Capture the cell that displays the provided text and extract its (x, y) central coordinate. 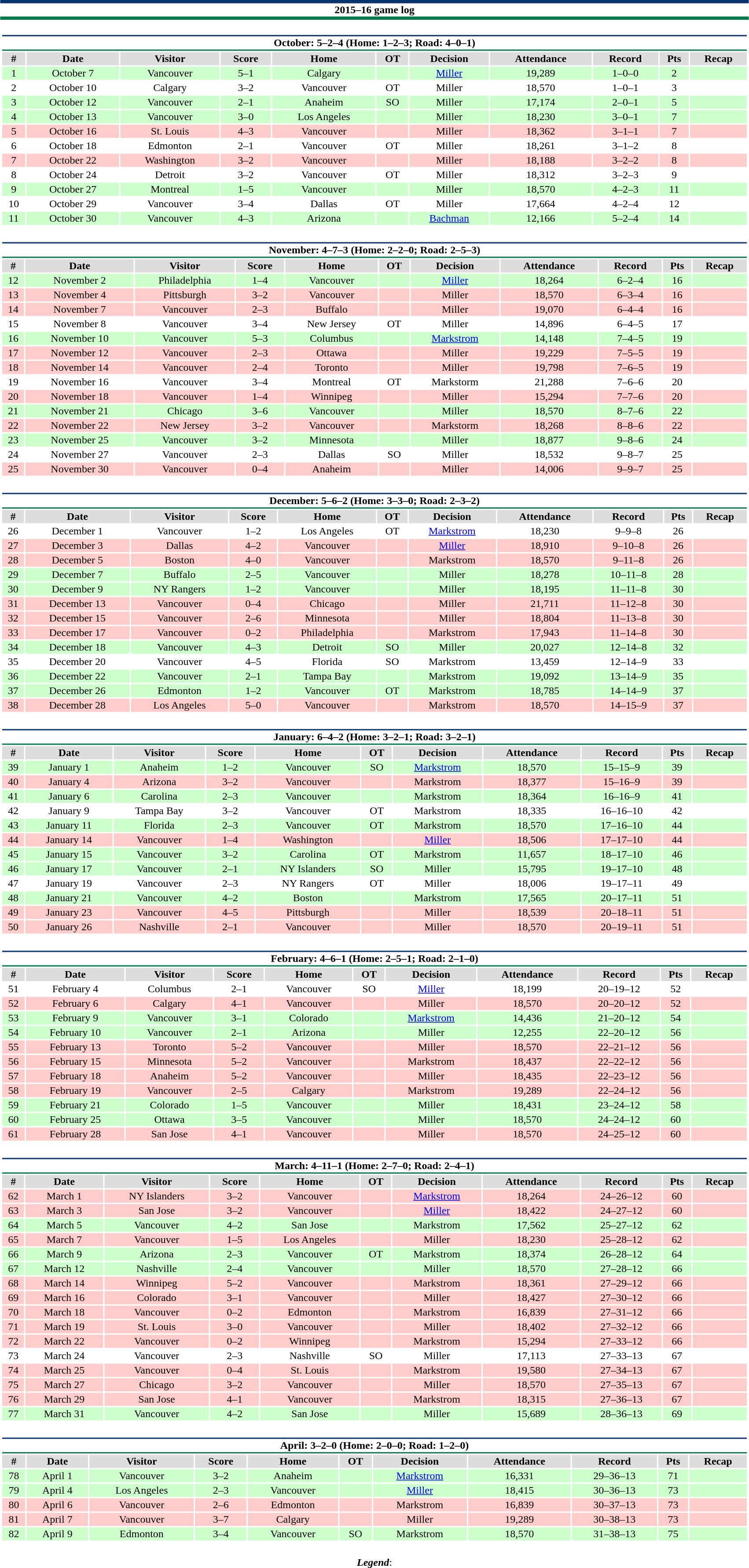
30–38–13 (614, 1520)
14,006 (549, 469)
19–17–11 (622, 884)
27–34–13 (621, 1370)
October 16 (73, 132)
April 6 (57, 1505)
5–2–4 (626, 219)
12–14–9 (628, 662)
13,459 (545, 662)
15 (13, 324)
3–5 (239, 1119)
15–15–9 (622, 768)
3–1–1 (626, 132)
18,315 (531, 1399)
45 (13, 855)
18,374 (531, 1254)
December 18 (77, 647)
38 (13, 705)
24–27–12 (621, 1211)
March 16 (64, 1298)
22–20–12 (619, 1032)
October: 5–2–4 (Home: 1–2–3; Road: 4–0–1) (374, 43)
7–6–5 (630, 367)
March 7 (64, 1240)
3–6 (260, 411)
January 21 (69, 898)
25–28–12 (621, 1240)
18,804 (545, 618)
March 24 (64, 1356)
12,255 (527, 1032)
10 (14, 204)
81 (14, 1520)
25–27–12 (621, 1225)
5–3 (260, 338)
20–20–12 (619, 1003)
January 1 (69, 768)
November 27 (80, 454)
March 12 (64, 1269)
17,943 (545, 633)
11–13–8 (628, 618)
18,195 (545, 589)
19,092 (545, 676)
36 (13, 676)
18,422 (531, 1211)
15,689 (531, 1414)
February 15 (75, 1061)
October 7 (73, 73)
61 (13, 1134)
19–17–10 (622, 869)
50 (13, 927)
3–2–2 (626, 161)
18,435 (527, 1076)
27–35–13 (621, 1385)
29 (13, 575)
22–21–12 (619, 1047)
27 (13, 546)
6–4–4 (630, 309)
18 (13, 367)
21,711 (545, 604)
30–36–13 (614, 1491)
14,148 (549, 338)
February 21 (75, 1105)
18,278 (545, 575)
April 1 (57, 1476)
March 25 (64, 1370)
April 9 (57, 1534)
18,362 (540, 132)
9–9–7 (630, 469)
20–19–11 (622, 927)
April: 3–2–0 (Home: 2–0–0; Road: 1–2–0) (374, 1445)
18,361 (531, 1283)
April 7 (57, 1520)
27–29–12 (621, 1283)
17,174 (540, 102)
11–11–8 (628, 589)
December 7 (77, 575)
5–1 (246, 73)
2–0–1 (626, 102)
19,229 (549, 353)
December 15 (77, 618)
January 17 (69, 869)
March 18 (64, 1312)
October 22 (73, 161)
17,113 (531, 1356)
January 23 (69, 913)
October 30 (73, 219)
18,785 (545, 691)
8–8–6 (630, 425)
31 (13, 604)
3–1–2 (626, 146)
3–0–1 (626, 117)
20–17–11 (622, 898)
4–2–3 (626, 190)
72 (13, 1341)
February 28 (75, 1134)
November 12 (80, 353)
9–8–7 (630, 454)
17–17–10 (622, 840)
78 (14, 1476)
7–6–6 (630, 382)
December 9 (77, 589)
70 (13, 1312)
March 5 (64, 1225)
23 (13, 440)
47 (13, 884)
18,506 (532, 840)
December 20 (77, 662)
57 (13, 1076)
November 2 (80, 280)
10–11–8 (628, 575)
3–7 (221, 1520)
December 26 (77, 691)
19,070 (549, 309)
18,539 (532, 913)
March 31 (64, 1414)
March 3 (64, 1211)
59 (13, 1105)
February 9 (75, 1018)
7–4–5 (630, 338)
4 (14, 117)
55 (13, 1047)
18,335 (532, 811)
18,188 (540, 161)
77 (13, 1414)
12–14–8 (628, 647)
October 12 (73, 102)
18,312 (540, 175)
November 22 (80, 425)
December: 5–6–2 (Home: 3–3–0; Road: 2–3–2) (374, 501)
18,427 (531, 1298)
15,795 (532, 869)
8–7–6 (630, 411)
18,199 (527, 989)
16–16–10 (622, 811)
March 1 (64, 1196)
22–22–12 (619, 1061)
29–36–13 (614, 1476)
24–26–12 (621, 1196)
11,657 (532, 855)
27–32–12 (621, 1327)
January 6 (69, 797)
February 13 (75, 1047)
1–0–0 (626, 73)
63 (13, 1211)
14–15–9 (628, 705)
43 (13, 826)
November 25 (80, 440)
January: 6–4–2 (Home: 3–2–1; Road: 3–2–1) (374, 737)
February 18 (75, 1076)
November 16 (80, 382)
February 10 (75, 1032)
November: 4–7–3 (Home: 2–2–0; Road: 2–5–3) (374, 250)
4–2–4 (626, 204)
27–30–12 (621, 1298)
18,006 (532, 884)
November 8 (80, 324)
November 21 (80, 411)
15–16–9 (622, 782)
7–7–6 (630, 396)
16,331 (519, 1476)
April 4 (57, 1491)
October 24 (73, 175)
13–14–9 (628, 676)
18,877 (549, 440)
27–33–12 (621, 1341)
20,027 (545, 647)
March 29 (64, 1399)
January 19 (69, 884)
March 14 (64, 1283)
18,532 (549, 454)
79 (14, 1491)
9–11–8 (628, 560)
20–19–12 (619, 989)
November 4 (80, 295)
6–4–5 (630, 324)
December 3 (77, 546)
6–2–4 (630, 280)
19,580 (531, 1370)
2015–16 game log (374, 10)
12,166 (540, 219)
1 (14, 73)
6–3–4 (630, 295)
22–24–12 (619, 1090)
November 14 (80, 367)
20–18–11 (622, 913)
January 14 (69, 840)
February 25 (75, 1119)
27–36–13 (621, 1399)
82 (14, 1534)
28–36–13 (621, 1414)
17–16–10 (622, 826)
18,437 (527, 1061)
21 (13, 411)
65 (13, 1240)
24–24–12 (619, 1119)
34 (13, 647)
February: 4–6–1 (Home: 2–5–1; Road: 2–1–0) (374, 959)
October 18 (73, 146)
13 (13, 295)
18,268 (549, 425)
Bachman (449, 219)
7–5–5 (630, 353)
October 27 (73, 190)
21–20–12 (619, 1018)
October 29 (73, 204)
January 9 (69, 811)
40 (13, 782)
74 (13, 1370)
31–38–13 (614, 1534)
18,910 (545, 546)
30–37–13 (614, 1505)
6 (14, 146)
March 22 (64, 1341)
53 (13, 1018)
December 5 (77, 560)
October 10 (73, 88)
March 19 (64, 1327)
80 (14, 1505)
21,288 (549, 382)
March: 4–11–1 (Home: 2–7–0; Road: 2–4–1) (374, 1166)
October 13 (73, 117)
9–9–8 (628, 531)
23–24–12 (619, 1105)
January 26 (69, 927)
4–0 (253, 560)
5–0 (253, 705)
December 1 (77, 531)
January 4 (69, 782)
18–17–10 (622, 855)
1–0–1 (626, 88)
3–2–3 (626, 175)
27–28–12 (621, 1269)
November 18 (80, 396)
24–25–12 (619, 1134)
December 22 (77, 676)
18,377 (532, 782)
17,562 (531, 1225)
19,798 (549, 367)
27–31–12 (621, 1312)
March 9 (64, 1254)
November 30 (80, 469)
18,261 (540, 146)
76 (13, 1399)
January 15 (69, 855)
14,896 (549, 324)
March 27 (64, 1385)
January 11 (69, 826)
18,402 (531, 1327)
18,431 (527, 1105)
22–23–12 (619, 1076)
February 4 (75, 989)
11–12–8 (628, 604)
December 13 (77, 604)
17,664 (540, 204)
18,415 (519, 1491)
December 28 (77, 705)
December 17 (77, 633)
November 10 (80, 338)
16–16–9 (622, 797)
14,436 (527, 1018)
9–10–8 (628, 546)
17,565 (532, 898)
27–33–13 (621, 1356)
18,364 (532, 797)
14–14–9 (628, 691)
9–8–6 (630, 440)
November 7 (80, 309)
February 19 (75, 1090)
11–14–8 (628, 633)
68 (13, 1283)
February 6 (75, 1003)
26–28–12 (621, 1254)
